Output the [X, Y] coordinate of the center of the cell containing the given text.  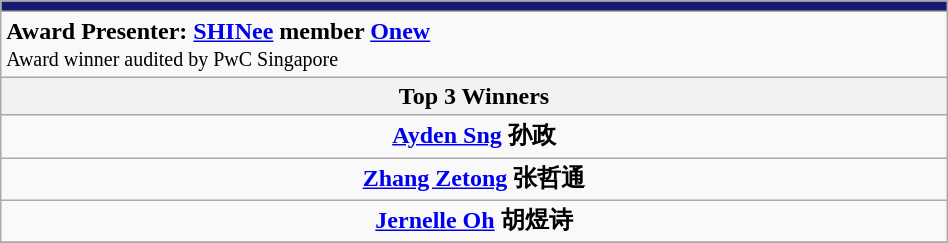
Top 3 Winners [474, 96]
Award Presenter: SHINee member Onew Award winner audited by PwC Singapore [474, 44]
Ayden Sng 孙政 [474, 136]
Jernelle Oh 胡煜诗 [474, 222]
Zhang Zetong 张哲通 [474, 180]
